Capture the cell that displays the provided text and extract its (X, Y) central coordinate. 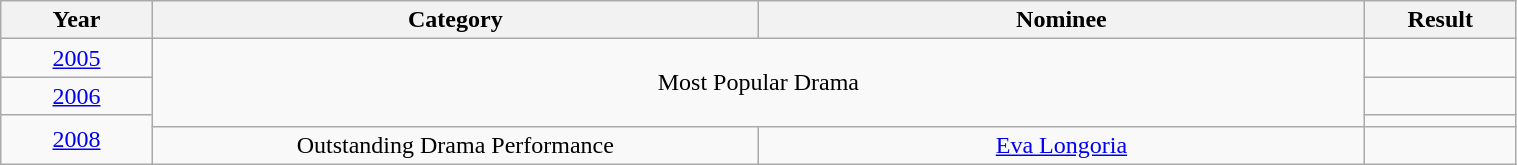
2005 (77, 58)
Nominee (1061, 20)
2006 (77, 96)
Eva Longoria (1061, 145)
2008 (77, 140)
Year (77, 20)
Most Popular Drama (758, 82)
Outstanding Drama Performance (455, 145)
Category (455, 20)
Result (1440, 20)
